Scan for the cell matching the given text and deliver its (X, Y) coordinate at center. 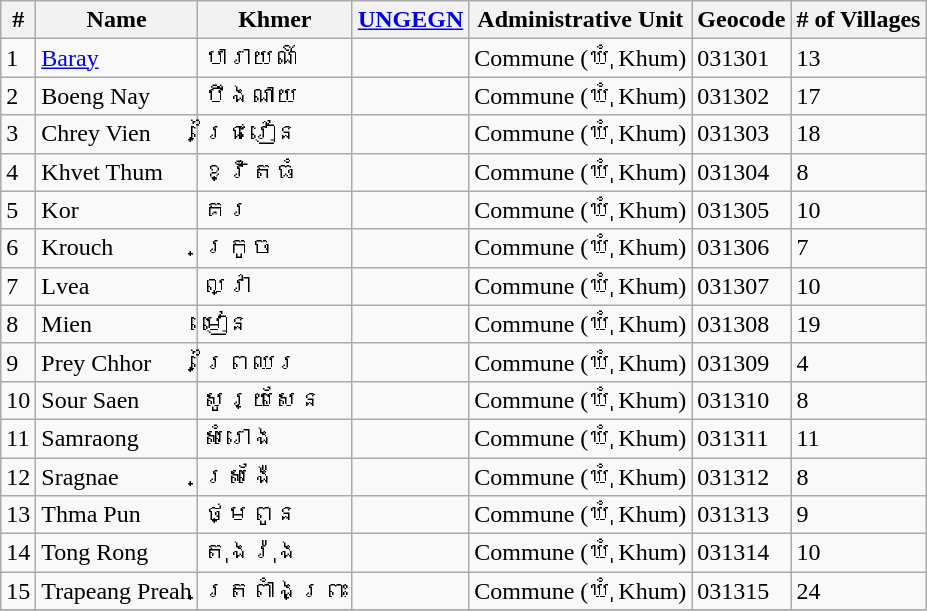
17 (858, 96)
Khvet Thum (116, 172)
031307 (742, 286)
ស្រង៉ែ (274, 477)
ខ្វិតធំ (274, 172)
031301 (742, 58)
031308 (742, 324)
031303 (742, 134)
031311 (742, 438)
Sour Saen (116, 400)
2 (18, 96)
បឹងណាយ (274, 96)
15 (18, 591)
បារាយណ៍ (274, 58)
Kor (116, 210)
12 (18, 477)
# of Villages (858, 20)
031306 (742, 248)
ក្រូច (274, 248)
Krouch (116, 248)
Administrative Unit (580, 20)
Chrey Vien (116, 134)
សំរោង (274, 438)
ជ្រៃវៀន (274, 134)
031302 (742, 96)
031312 (742, 477)
Sragnae (116, 477)
សូរ្យសែន (274, 400)
UNGEGN (410, 20)
Boeng Nay (116, 96)
031310 (742, 400)
Prey Chhor (116, 362)
ថ្មពូន (274, 515)
# (18, 20)
3 (18, 134)
Mien (116, 324)
Khmer (274, 20)
24 (858, 591)
មៀន (274, 324)
031313 (742, 515)
Tong Rong (116, 553)
តុងរ៉ុង (274, 553)
18 (858, 134)
031305 (742, 210)
ត្រពាំងព្រះ (274, 591)
Geocode (742, 20)
14 (18, 553)
Trapeang Preah (116, 591)
6 (18, 248)
5 (18, 210)
Baray (116, 58)
ល្វា (274, 286)
Name (116, 20)
1 (18, 58)
Samraong (116, 438)
031309 (742, 362)
គរ (274, 210)
031314 (742, 553)
Thma Pun (116, 515)
031315 (742, 591)
Lvea (116, 286)
ព្រៃឈរ (274, 362)
19 (858, 324)
031304 (742, 172)
